Identify which cell holds the provided text, then report its (x, y) central coordinate. 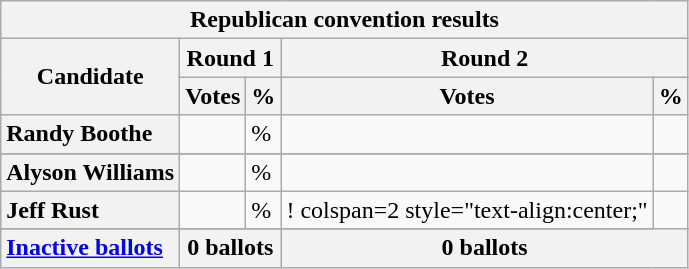
Round 1 (230, 58)
! colspan=2 style="text-align:center;" (467, 210)
Republican convention results (344, 20)
Jeff Rust (90, 210)
Round 2 (484, 58)
Candidate (90, 77)
Inactive ballots (90, 248)
Randy Boothe (90, 134)
Alyson Williams (90, 172)
